Find where the given text appears and provide that cell's center as (X, Y) coordinate. 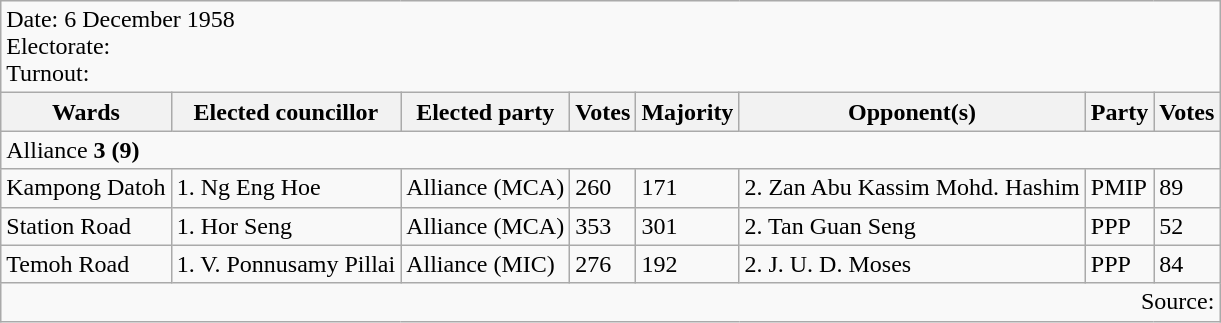
84 (1187, 264)
1. Hor Seng (286, 226)
260 (603, 188)
Station Road (86, 226)
Wards (86, 112)
Kampong Datoh (86, 188)
52 (1187, 226)
Temoh Road (86, 264)
2. Tan Guan Seng (912, 226)
Alliance (MIC) (486, 264)
Majority (688, 112)
Elected councillor (286, 112)
2. Zan Abu Kassim Mohd. Hashim (912, 188)
353 (603, 226)
89 (1187, 188)
PMIP (1119, 188)
1. V. Ponnusamy Pillai (286, 264)
Opponent(s) (912, 112)
301 (688, 226)
2. J. U. D. Moses (912, 264)
Alliance 3 (9) (610, 150)
Source: (610, 302)
276 (603, 264)
192 (688, 264)
Party (1119, 112)
171 (688, 188)
Elected party (486, 112)
Date: 6 December 1958Electorate: Turnout: (610, 47)
1. Ng Eng Hoe (286, 188)
